Pinpoint the cell where the given text exists, returning its (x, y) midpoint coordinate. 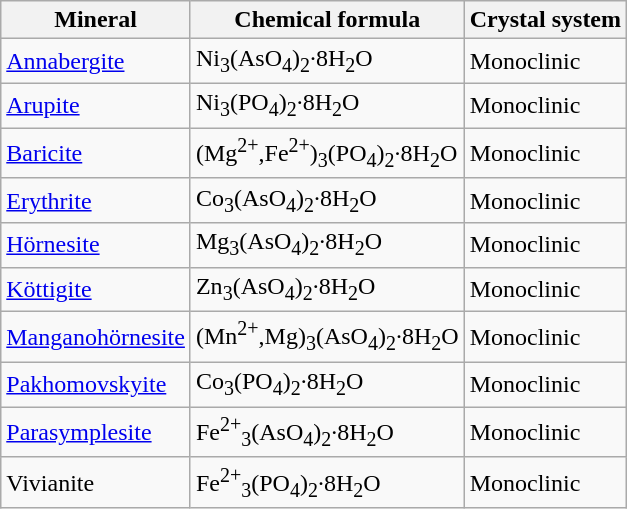
Hörnesite (96, 245)
Arupite (96, 105)
(Mn2+,Mg)3(AsO4)2·8H2O (327, 336)
Pakhomovskyite (96, 384)
Mineral (96, 20)
Fe2+3(AsO4)2·8H2O (327, 432)
Köttigite (96, 289)
Zn3(AsO4)2·8H2O (327, 289)
Parasymplesite (96, 432)
Fe2+3(PO4)2·8H2O (327, 482)
Manganohörnesite (96, 336)
Baricite (96, 154)
Ni3(AsO4)2·8H2O (327, 61)
Co3(AsO4)2·8H2O (327, 200)
(Mg2+,Fe2+)3(PO4)2·8H2O (327, 154)
Mg3(AsO4)2·8H2O (327, 245)
Crystal system (545, 20)
Erythrite (96, 200)
Co3(PO4)2·8H2O (327, 384)
Chemical formula (327, 20)
Ni3(PO4)2·8H2O (327, 105)
Annabergite (96, 61)
Vivianite (96, 482)
